Locate the cell with the specified text and output its [x, y] center coordinate. 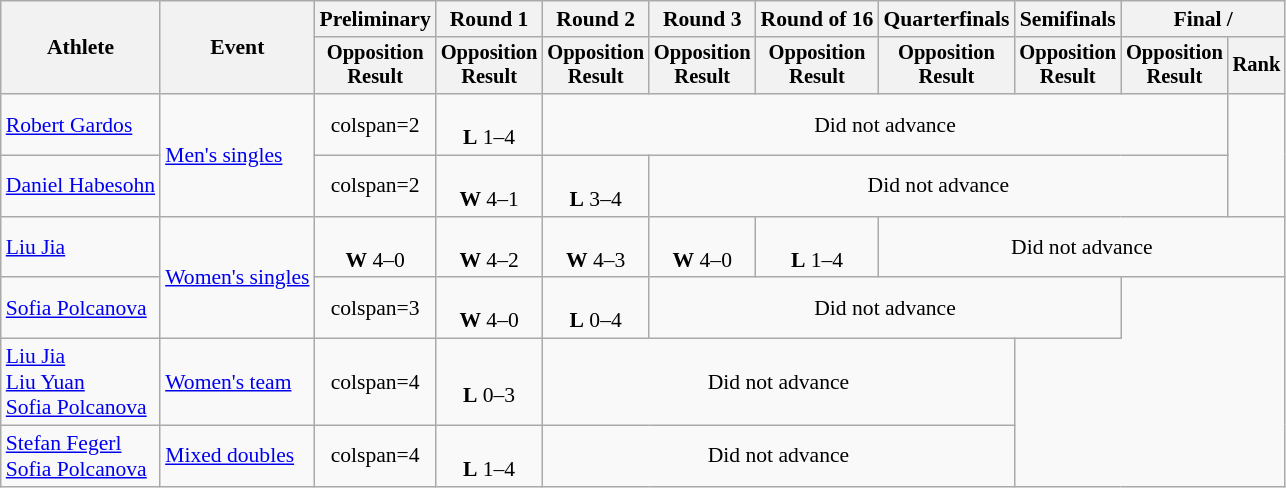
Round 1 [490, 19]
colspan=3 [376, 308]
Round 3 [702, 19]
Sofia Polcanova [80, 308]
Daniel Habesohn [80, 186]
Men's singles [237, 155]
Athlete [80, 48]
Rank [1257, 66]
Women's singles [237, 278]
Preliminary [376, 19]
Mixed doubles [237, 456]
W 4–2 [490, 248]
L 3–4 [596, 186]
Robert Gardos [80, 124]
Round of 16 [818, 19]
Quarterfinals [946, 19]
Semifinals [1068, 19]
Event [237, 48]
Stefan FegerlSofia Polcanova [80, 456]
Women's team [237, 382]
W 4–3 [596, 248]
Liu JiaLiu YuanSofia Polcanova [80, 382]
Liu Jia [80, 248]
W 4–1 [490, 186]
Final / [1203, 19]
Round 2 [596, 19]
L 0–4 [596, 308]
L 0–3 [490, 382]
